From the cell containing the given text, extract its center point as [x, y] coordinate. 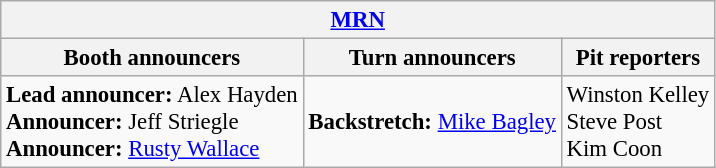
Turn announcers [432, 58]
Pit reporters [638, 58]
Backstretch: Mike Bagley [432, 122]
MRN [358, 20]
Lead announcer: Alex HaydenAnnouncer: Jeff StriegleAnnouncer: Rusty Wallace [152, 122]
Winston KelleySteve PostKim Coon [638, 122]
Booth announcers [152, 58]
